Determine the [x, y] coordinate at the center of the cell enclosing the given text.  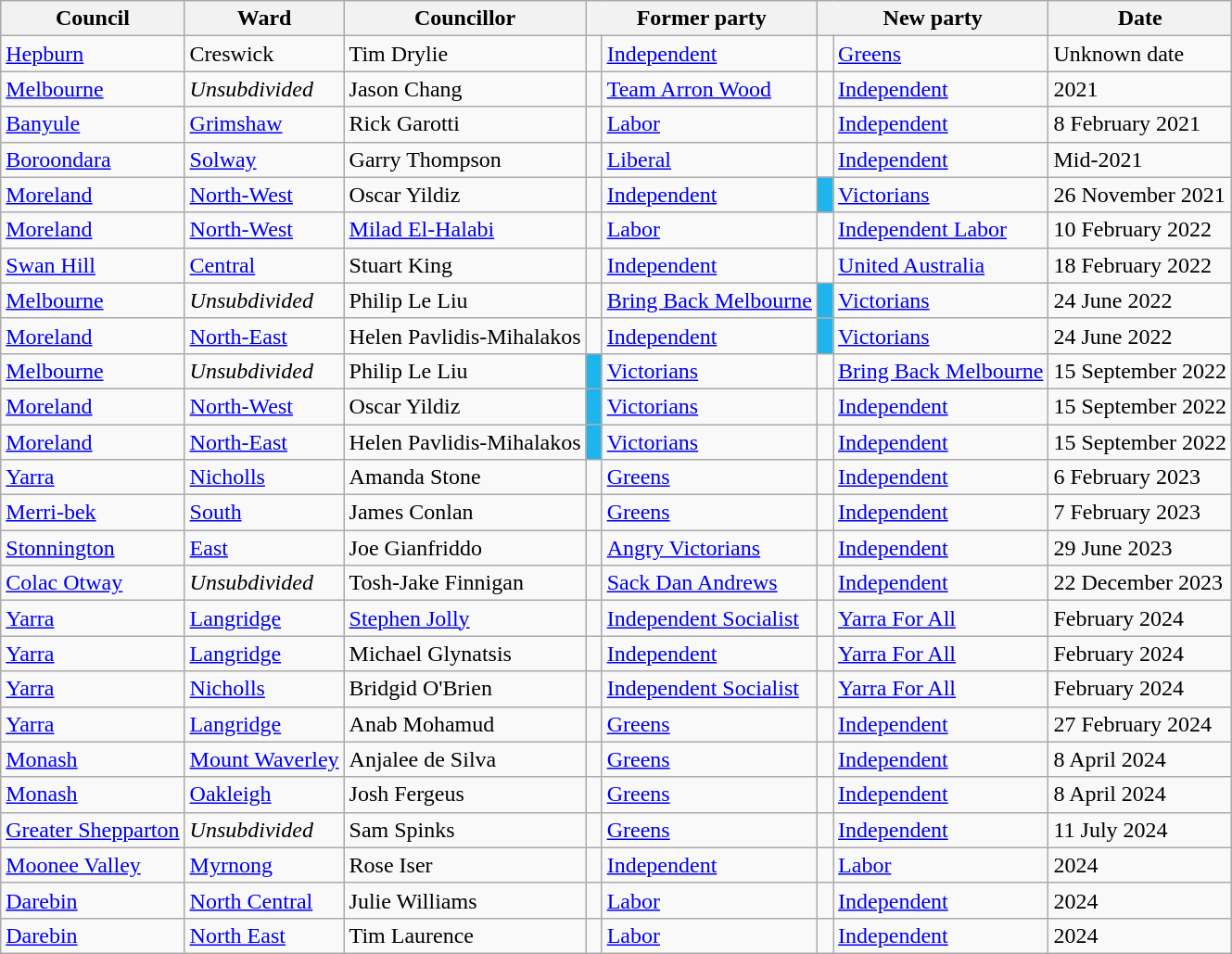
Stuart King [465, 265]
Creswick [264, 54]
11 July 2024 [1140, 830]
Bridgid O'Brien [465, 689]
Hepburn [93, 54]
10 February 2022 [1140, 230]
Council [93, 19]
2021 [1140, 89]
Boroondara [93, 159]
Rick Garotti [465, 124]
Independent Labor [941, 230]
Anjalee de Silva [465, 759]
Joe Gianfriddo [465, 548]
Tim Drylie [465, 54]
Amanda Stone [465, 477]
Sam Spinks [465, 830]
Stonnington [93, 548]
Former party [701, 19]
Ward [264, 19]
East [264, 548]
6 February 2023 [1140, 477]
North Central [264, 900]
Sack Dan Andrews [709, 583]
United Australia [941, 265]
Colac Otway [93, 583]
Tim Laurence [465, 935]
Rose Iser [465, 865]
Central [264, 265]
22 December 2023 [1140, 583]
Stephen Jolly [465, 618]
Grimshaw [264, 124]
Garry Thompson [465, 159]
Team Arron Wood [709, 89]
Solway [264, 159]
Oakleigh [264, 795]
Moonee Valley [93, 865]
26 November 2021 [1140, 195]
North East [264, 935]
Swan Hill [93, 265]
Greater Shepparton [93, 830]
Josh Fergeus [465, 795]
Unknown date [1140, 54]
Myrnong [264, 865]
Mid-2021 [1140, 159]
8 February 2021 [1140, 124]
7 February 2023 [1140, 513]
Banyule [93, 124]
Milad El-Halabi [465, 230]
Mount Waverley [264, 759]
Merri-bek [93, 513]
18 February 2022 [1140, 265]
27 February 2024 [1140, 724]
Liberal [709, 159]
Anab Mohamud [465, 724]
Angry Victorians [709, 548]
New party [933, 19]
29 June 2023 [1140, 548]
Date [1140, 19]
Julie Williams [465, 900]
James Conlan [465, 513]
Jason Chang [465, 89]
South [264, 513]
Councillor [465, 19]
Michael Glynatsis [465, 654]
Tosh-Jake Finnigan [465, 583]
